Return (x, y) of the center of cell containing provided text 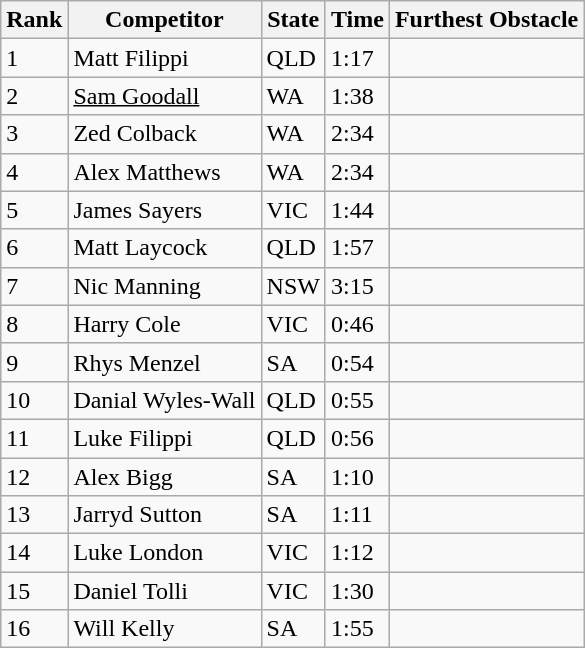
Time (357, 20)
Alex Bigg (164, 477)
1:38 (357, 96)
Competitor (164, 20)
14 (34, 553)
Furthest Obstacle (486, 20)
Rhys Menzel (164, 362)
Daniel Tolli (164, 591)
NSW (293, 286)
Zed Colback (164, 134)
1:12 (357, 553)
Nic Manning (164, 286)
16 (34, 629)
9 (34, 362)
Matt Filippi (164, 58)
11 (34, 438)
State (293, 20)
Will Kelly (164, 629)
Jarryd Sutton (164, 515)
10 (34, 400)
3 (34, 134)
Alex Matthews (164, 172)
6 (34, 248)
13 (34, 515)
0:46 (357, 324)
2 (34, 96)
Rank (34, 20)
Harry Cole (164, 324)
4 (34, 172)
Luke Filippi (164, 438)
1:55 (357, 629)
5 (34, 210)
1:10 (357, 477)
Sam Goodall (164, 96)
1:44 (357, 210)
8 (34, 324)
Danial Wyles-Wall (164, 400)
3:15 (357, 286)
12 (34, 477)
0:56 (357, 438)
Luke London (164, 553)
1:11 (357, 515)
Matt Laycock (164, 248)
1:17 (357, 58)
James Sayers (164, 210)
15 (34, 591)
1:57 (357, 248)
1 (34, 58)
1:30 (357, 591)
0:55 (357, 400)
7 (34, 286)
0:54 (357, 362)
